Output the [X, Y] coordinate of the center of the cell containing the given text.  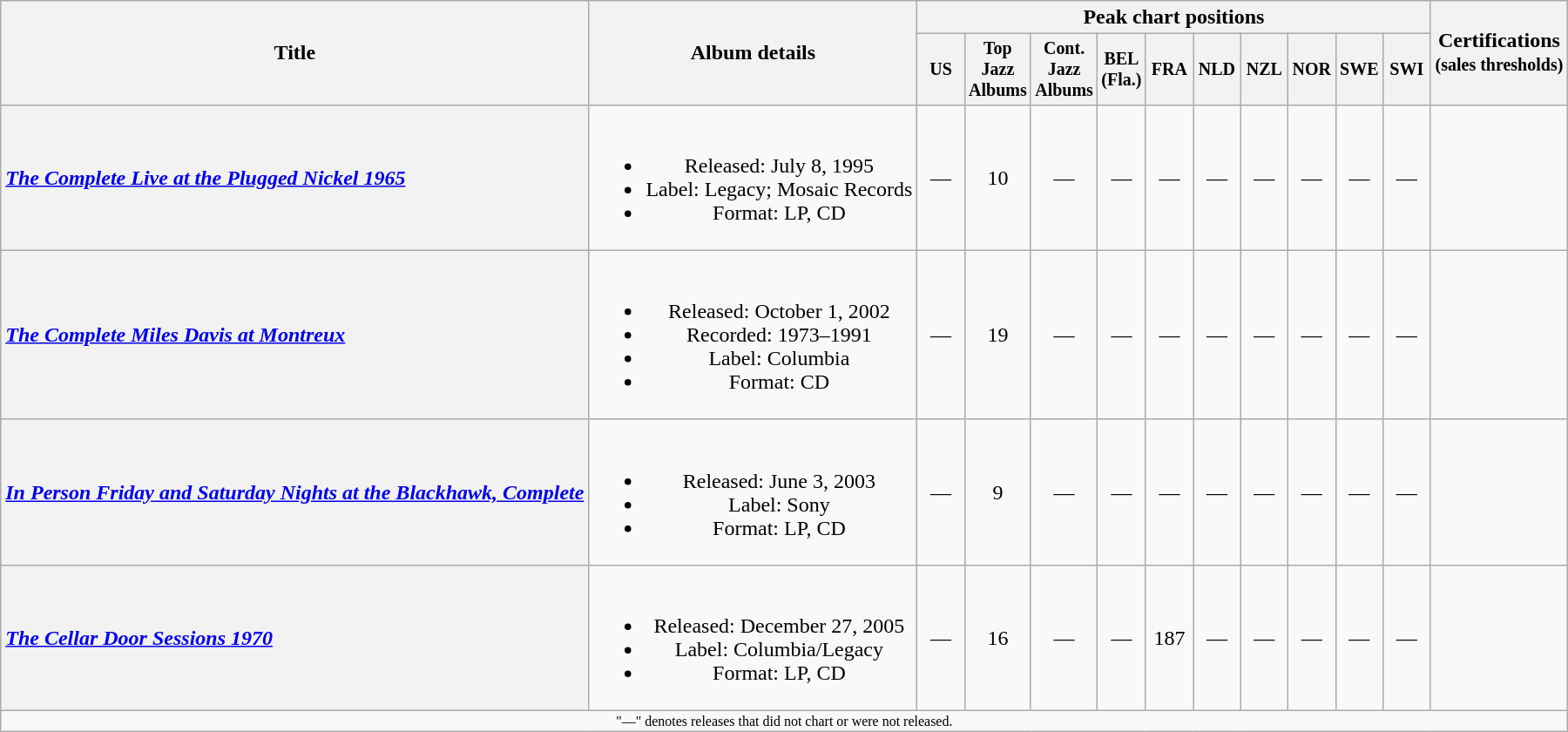
Released: July 8, 1995Label: Legacy; Mosaic RecordsFormat: LP, CD [753, 178]
BEL (Fla.) [1122, 70]
Peak chart positions [1174, 17]
The Complete Live at the Plugged Nickel 1965 [294, 178]
19 [997, 335]
Top Jazz Albums [997, 70]
Cont. Jazz Albums [1064, 70]
SWE [1359, 70]
Certifications(sales thresholds) [1499, 53]
Title [294, 53]
"—" denotes releases that did not chart or were not released. [784, 722]
NOR [1312, 70]
The Complete Miles Davis at Montreux [294, 335]
NZL [1264, 70]
187 [1169, 638]
Released: June 3, 2003Label: SonyFormat: LP, CD [753, 491]
9 [997, 491]
Released: December 27, 2005Label: Columbia/LegacyFormat: LP, CD [753, 638]
Released: October 1, 2002Recorded: 1973–1991Label: ColumbiaFormat: CD [753, 335]
In Person Friday and Saturday Nights at the Blackhawk, Complete [294, 491]
The Cellar Door Sessions 1970 [294, 638]
US [941, 70]
FRA [1169, 70]
NLD [1217, 70]
10 [997, 178]
Album details [753, 53]
SWI [1407, 70]
16 [997, 638]
